Locate the cell with the specified text and output its [x, y] center coordinate. 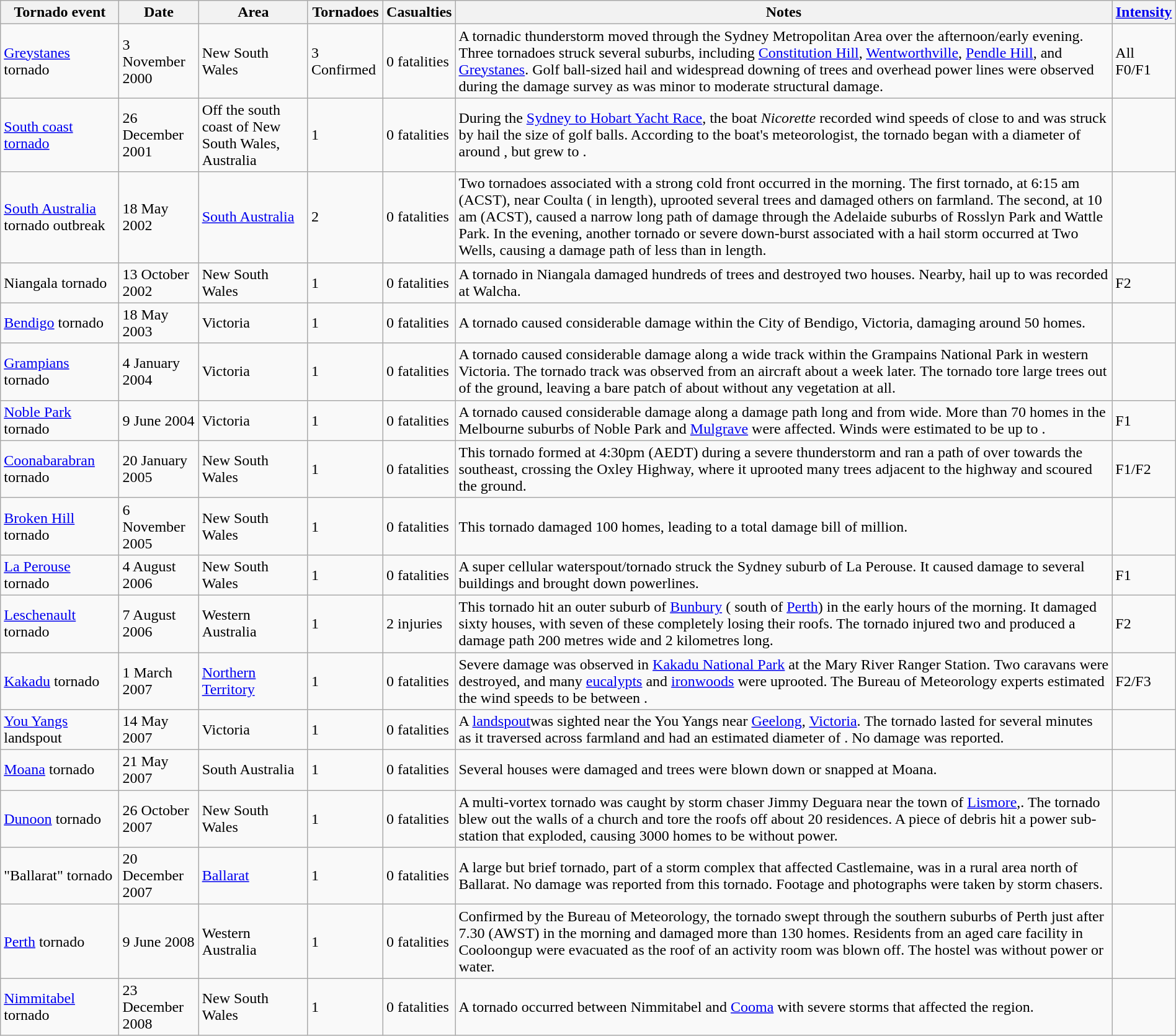
Ballarat [253, 876]
Tornadoes [345, 12]
20 December 2007 [159, 876]
18 May 2003 [159, 323]
23 December 2008 [159, 1007]
14 May 2007 [159, 730]
7 August 2006 [159, 623]
Northern Territory [253, 681]
Perth tornado [60, 942]
Dunoon tornado [60, 819]
1 March 2007 [159, 681]
Date [159, 12]
Broken Hill tornado [60, 526]
Intensity [1144, 12]
A tornado in Niangala damaged hundreds of trees and destroyed two houses. Nearby, hail up to was recorded at Walcha. [784, 283]
2 [345, 217]
13 October 2002 [159, 283]
Grampians tornado [60, 372]
26 October 2007 [159, 819]
Noble Park tornado [60, 421]
6 November 2005 [159, 526]
Bendigo tornado [60, 323]
26 December 2001 [159, 135]
Area [253, 12]
Nimmitabel tornado [60, 1007]
3 November 2000 [159, 61]
Several houses were damaged and trees were blown down or snapped at Moana. [784, 770]
4 January 2004 [159, 372]
This tornado damaged 100 homes, leading to a total damage bill of million. [784, 526]
9 June 2004 [159, 421]
All F0/F1 [1144, 61]
Moana tornado [60, 770]
Notes [784, 12]
Greystanes tornado [60, 61]
Kakadu tornado [60, 681]
21 May 2007 [159, 770]
A tornado caused considerable damage within the City of Bendigo, Victoria, damaging around 50 homes. [784, 323]
Niangala tornado [60, 283]
18 May 2002 [159, 217]
F2/F3 [1144, 681]
Off the south coast of New South Wales, Australia [253, 135]
Tornado event [60, 12]
Leschenault tornado [60, 623]
20 January 2005 [159, 469]
Casualties [419, 12]
3 Confirmed [345, 61]
A tornado occurred between Nimmitabel and Cooma with severe storms that affected the region. [784, 1007]
Coonabarabran tornado [60, 469]
La Perouse tornado [60, 574]
4 August 2006 [159, 574]
You Yangs landspout [60, 730]
2 injuries [419, 623]
South Australia tornado outbreak [60, 217]
"Ballarat" tornado [60, 876]
A super cellular waterspout/tornado struck the Sydney suburb of La Perouse. It caused damage to several buildings and brought down powerlines. [784, 574]
F1/F2 [1144, 469]
South coast tornado [60, 135]
9 June 2008 [159, 942]
